Find where the given text appears and provide that cell's center as (X, Y) coordinate. 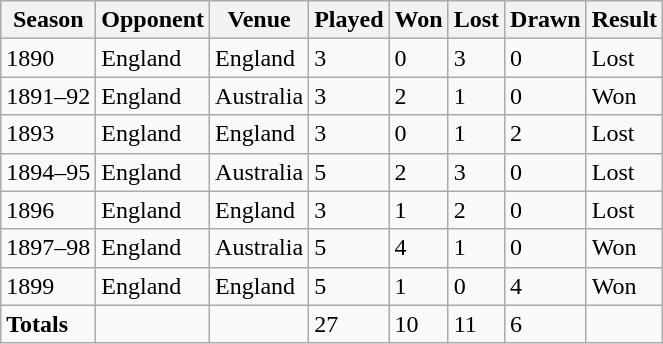
1890 (48, 58)
1899 (48, 286)
27 (349, 324)
Opponent (153, 20)
6 (546, 324)
1897–98 (48, 248)
Season (48, 20)
1896 (48, 210)
Result (624, 20)
1891–92 (48, 96)
10 (418, 324)
1894–95 (48, 172)
Venue (260, 20)
Drawn (546, 20)
1893 (48, 134)
11 (476, 324)
Played (349, 20)
Totals (48, 324)
